Locate the cell with the specified text and output its (x, y) center coordinate. 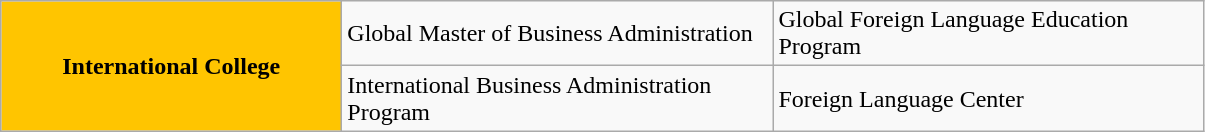
Foreign Language Center (988, 98)
Global Master of Business Administration (558, 34)
International Business Administration Program (558, 98)
Global Foreign Language Education Program (988, 34)
International College (172, 66)
